Determine the [x, y] coordinate at the center of the cell enclosing the given text.  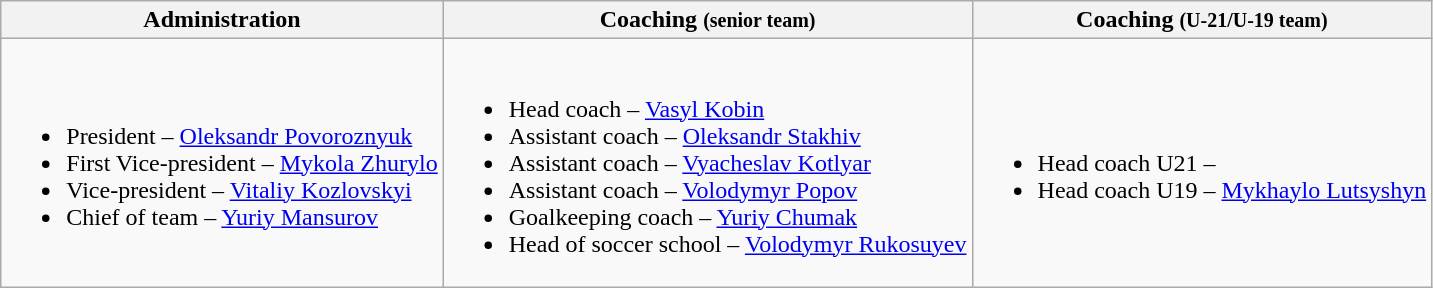
Administration [222, 20]
Coaching (senior team) [708, 20]
President – Oleksandr PovoroznyukFirst Vice-president – Mykola ZhuryloVice-president – Vitaliy KozlovskyiChief of team – Yuriy Mansurov [222, 163]
Head coach U21 –Head coach U19 – Mykhaylo Lutsyshyn [1202, 163]
Coaching (U-21/U-19 team) [1202, 20]
